Output the [X, Y] coordinate of the center of the cell containing the given text.  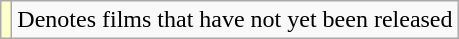
Denotes films that have not yet been released [235, 20]
